Scan for the cell matching the given text and deliver its (x, y) coordinate at center. 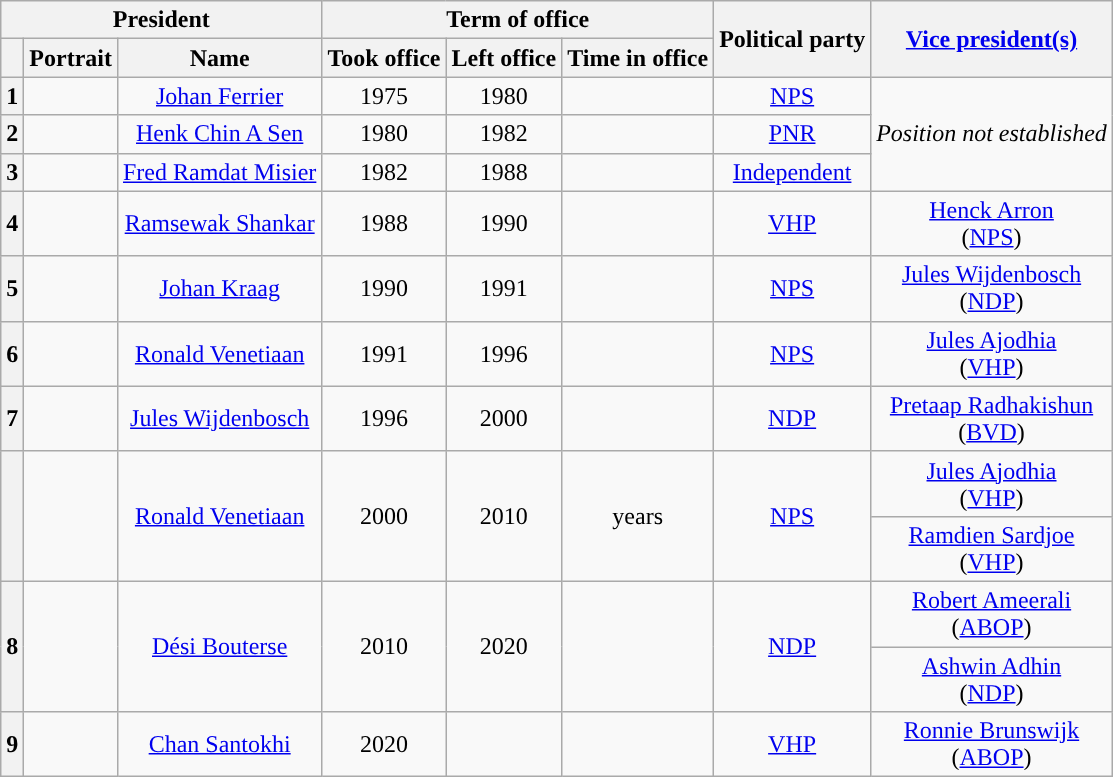
Portrait (71, 58)
Dési Bouterse (219, 646)
Henck Arron(NPS) (992, 224)
8 (12, 646)
President (162, 20)
Henk Chin A Sen (219, 134)
2 (12, 134)
7 (12, 418)
Ashwin Adhin(NDP) (992, 678)
Independent (792, 172)
Chan Santokhi (219, 744)
5 (12, 288)
years (638, 516)
Pretaap Radhakishun(BVD) (992, 418)
Johan Kraag (219, 288)
Fred Ramdat Misier (219, 172)
Position not established (992, 134)
Time in office (638, 58)
1975 (384, 96)
PNR (792, 134)
Robert Ameerali(ABOP) (992, 614)
Johan Ferrier (219, 96)
6 (12, 354)
Ramsewak Shankar (219, 224)
Term of office (518, 20)
Jules Wijdenbosch(NDP) (992, 288)
9 (12, 744)
Ronnie Brunswijk(ABOP) (992, 744)
1 (12, 96)
Vice president(s) (992, 39)
Ramdien Sardjoe(VHP) (992, 548)
Jules Wijdenbosch (219, 418)
Name (219, 58)
4 (12, 224)
Took office (384, 58)
Political party (792, 39)
3 (12, 172)
Left office (504, 58)
